Find where the given text appears and provide that cell's center as [X, Y] coordinate. 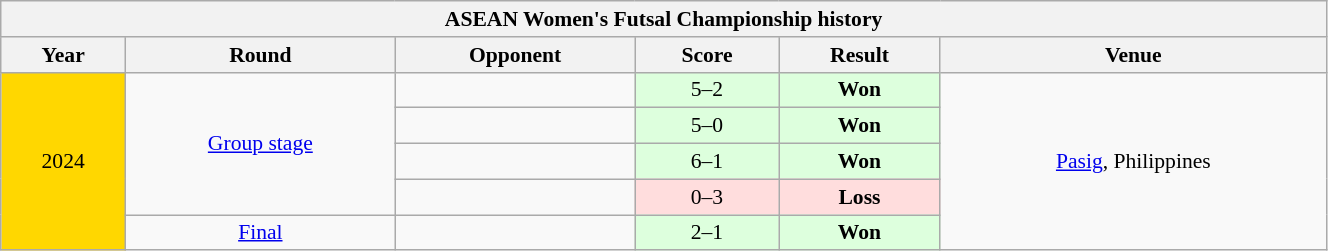
Group stage [260, 143]
Result [860, 55]
Score [707, 55]
5–2 [707, 90]
ASEAN Women's Futsal Championship history [664, 19]
Year [64, 55]
0–3 [707, 197]
Opponent [515, 55]
6–1 [707, 162]
2–1 [707, 233]
Round [260, 55]
Pasig, Philippines [1133, 161]
5–0 [707, 126]
2024 [64, 161]
Final [260, 233]
Loss [860, 197]
Venue [1133, 55]
